Pinpoint the cell where the given text exists, returning its [x, y] midpoint coordinate. 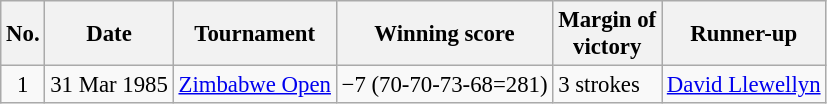
3 strokes [608, 85]
−7 (70-70-73-68=281) [444, 85]
Tournament [254, 34]
31 Mar 1985 [109, 85]
No. [23, 34]
Margin ofvictory [608, 34]
Date [109, 34]
Zimbabwe Open [254, 85]
1 [23, 85]
David Llewellyn [744, 85]
Winning score [444, 34]
Runner-up [744, 34]
